Locate the cell with the specified text and output its (x, y) center coordinate. 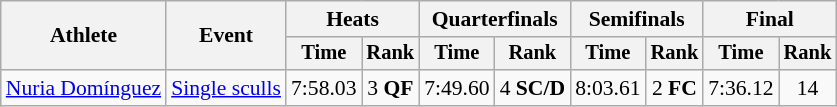
Heats (352, 19)
Athlete (84, 36)
2 FC (675, 88)
Final (770, 19)
7:49.60 (456, 88)
Single sculls (226, 88)
7:36.12 (740, 88)
Quarterfinals (494, 19)
Event (226, 36)
14 (808, 88)
Nuria Domínguez (84, 88)
7:58.03 (324, 88)
Semifinals (636, 19)
8:03.61 (608, 88)
3 QF (391, 88)
4 SC/D (533, 88)
